Scan for the cell matching the given text and deliver its (x, y) coordinate at center. 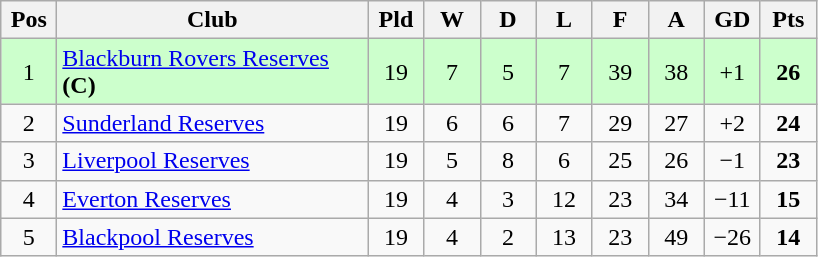
13 (564, 237)
+1 (732, 72)
1 (29, 72)
Sunderland Reserves (212, 123)
W (452, 20)
F (620, 20)
Club (212, 20)
Pld (396, 20)
25 (620, 161)
L (564, 20)
+2 (732, 123)
−1 (732, 161)
GD (732, 20)
A (676, 20)
38 (676, 72)
Liverpool Reserves (212, 161)
12 (564, 199)
−26 (732, 237)
14 (788, 237)
29 (620, 123)
49 (676, 237)
Blackburn Rovers Reserves (C) (212, 72)
Pos (29, 20)
D (508, 20)
Blackpool Reserves (212, 237)
Everton Reserves (212, 199)
−11 (732, 199)
15 (788, 199)
34 (676, 199)
24 (788, 123)
Pts (788, 20)
27 (676, 123)
39 (620, 72)
8 (508, 161)
